Return the [x, y] coordinate for the center point of the cell that contains the specified text.  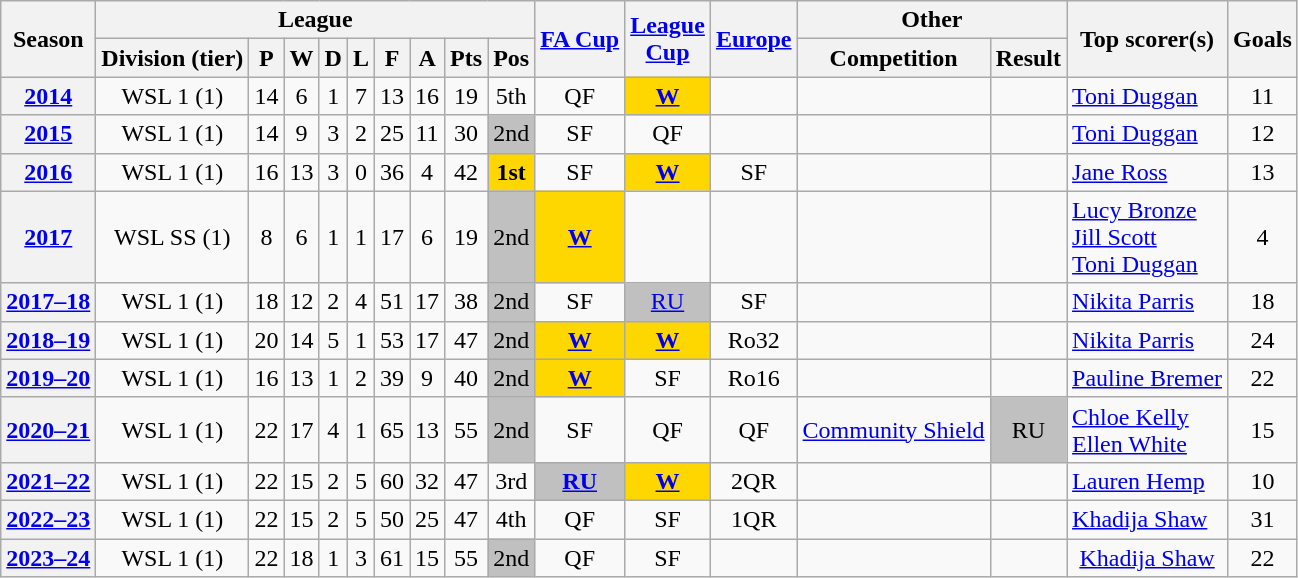
Pauline Bremer [1148, 378]
5th [512, 96]
2015 [48, 134]
32 [428, 481]
Season [48, 39]
2017–18 [48, 302]
40 [466, 378]
24 [1263, 340]
Ro16 [754, 378]
0 [360, 172]
Competition [894, 58]
7 [360, 96]
FA Cup [580, 39]
P [266, 58]
53 [392, 340]
65 [392, 430]
WSL SS (1) [172, 237]
Chloe KellyEllen White [1148, 430]
2017 [48, 237]
60 [392, 481]
50 [392, 519]
2018–19 [48, 340]
Lucy BronzeJill ScottToni Duggan [1148, 237]
2020–21 [48, 430]
D [333, 58]
Top scorer(s) [1148, 39]
Jane Ross [1148, 172]
Division (tier) [172, 58]
Lauren Hemp [1148, 481]
League [316, 20]
Pts [466, 58]
Europe [754, 39]
2016 [48, 172]
2014 [48, 96]
4th [512, 519]
3rd [512, 481]
2019–20 [48, 378]
42 [466, 172]
2QR [754, 481]
61 [392, 557]
31 [1263, 519]
Other [932, 20]
A [428, 58]
Community Shield [894, 430]
2023–24 [48, 557]
38 [466, 302]
F [392, 58]
2022–23 [48, 519]
1st [512, 172]
36 [392, 172]
30 [466, 134]
39 [392, 378]
L [360, 58]
10 [1263, 481]
Goals [1263, 39]
20 [266, 340]
Ro32 [754, 340]
Result [1028, 58]
2021–22 [48, 481]
LeagueCup [668, 39]
1QR [754, 519]
Pos [512, 58]
8 [266, 237]
51 [392, 302]
